Detect which cell encompasses the target text, then output its (x, y) center coordinate. 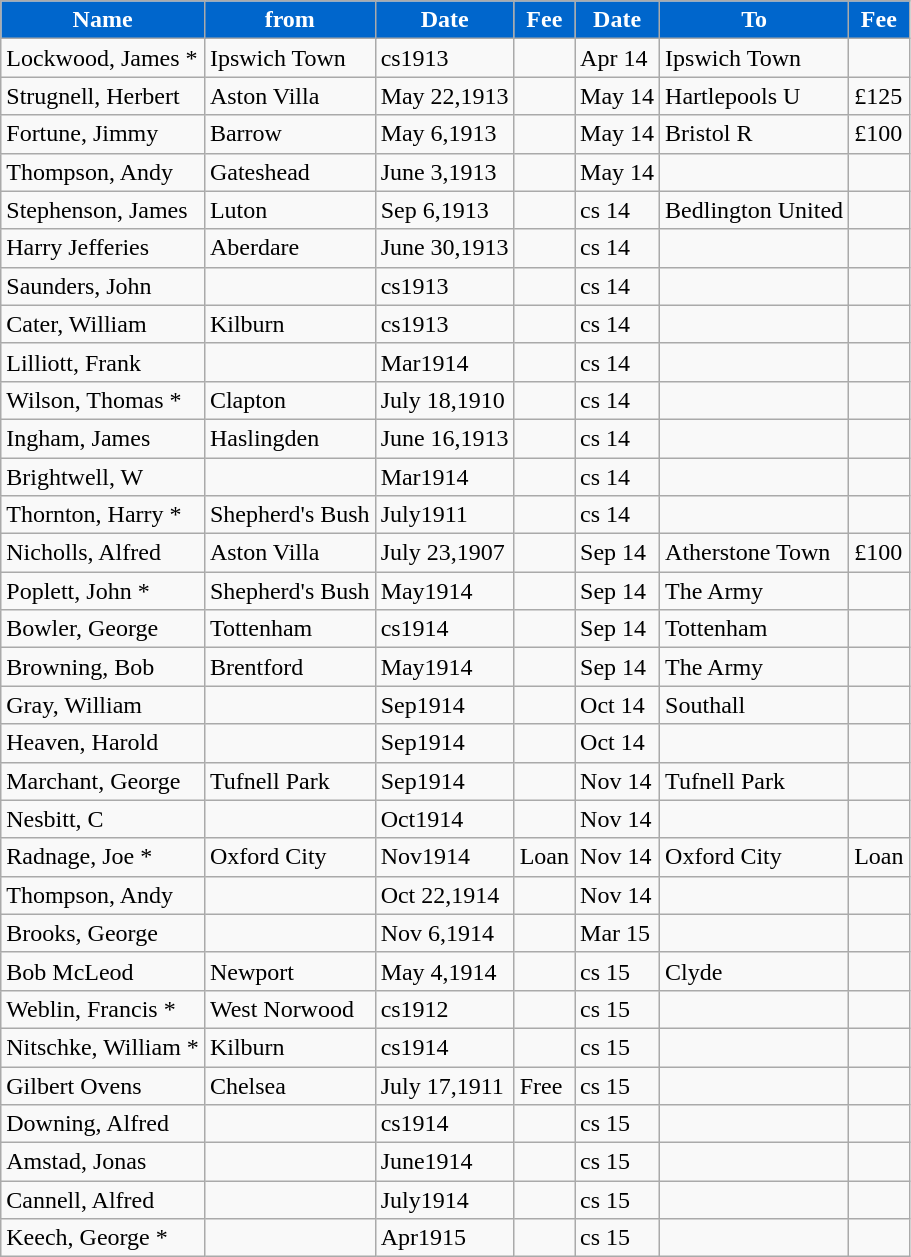
Nesbitt, C (103, 819)
Wilson, Thomas * (103, 400)
Mar 15 (618, 933)
July 18,1910 (444, 400)
Oct1914 (444, 819)
July 17,1911 (444, 1085)
Nicholls, Alfred (103, 553)
cs1912 (444, 1009)
Saunders, John (103, 286)
Lilliott, Frank (103, 362)
Harry Jefferies (103, 248)
Bowler, George (103, 629)
May 6,1913 (444, 134)
Gateshead (290, 172)
Sep 6,1913 (444, 210)
Ingham, James (103, 438)
Name (103, 20)
July1911 (444, 515)
June1914 (444, 1162)
Clyde (754, 971)
Downing, Alfred (103, 1124)
Nitschke, William * (103, 1047)
Brightwell, W (103, 477)
June 30,1913 (444, 248)
July 23,1907 (444, 553)
Apr1915 (444, 1238)
Hartlepools U (754, 96)
Marchant, George (103, 781)
June 3,1913 (444, 172)
Bedlington United (754, 210)
Browning, Bob (103, 667)
Lockwood, James * (103, 58)
Luton (290, 210)
Brooks, George (103, 933)
Nov1914 (444, 857)
Bob McLeod (103, 971)
Aberdare (290, 248)
Nov 6,1914 (444, 933)
Cater, William (103, 324)
Gilbert Ovens (103, 1085)
£125 (879, 96)
July1914 (444, 1200)
Radnage, Joe * (103, 857)
June 16,1913 (444, 438)
Gray, William (103, 705)
Apr 14 (618, 58)
Barrow (290, 134)
Heaven, Harold (103, 743)
West Norwood (290, 1009)
Keech, George * (103, 1238)
May 22,1913 (444, 96)
Thornton, Harry * (103, 515)
To (754, 20)
Southall (754, 705)
Bristol R (754, 134)
May 4,1914 (444, 971)
Strugnell, Herbert (103, 96)
Haslingden (290, 438)
Clapton (290, 400)
Fortune, Jimmy (103, 134)
Atherstone Town (754, 553)
Newport (290, 971)
Stephenson, James (103, 210)
from (290, 20)
Free (544, 1085)
Cannell, Alfred (103, 1200)
Chelsea (290, 1085)
Poplett, John * (103, 591)
Weblin, Francis * (103, 1009)
Oct 22,1914 (444, 895)
Brentford (290, 667)
Amstad, Jonas (103, 1162)
